Extract the (x, y) coordinate from the center of the cell holding the provided text.  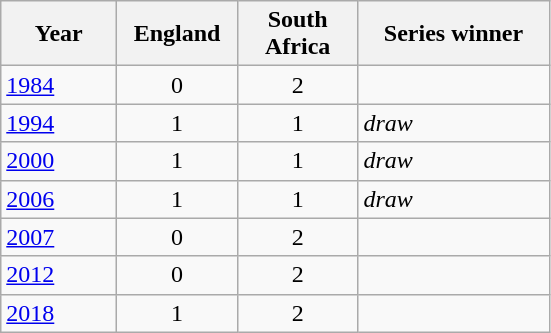
England (178, 34)
South Africa (298, 34)
Year (59, 34)
1984 (59, 85)
Series winner (454, 34)
2000 (59, 161)
2018 (59, 313)
1994 (59, 123)
2012 (59, 275)
2006 (59, 199)
2007 (59, 237)
